Determine the [X, Y] coordinate at the center of the cell enclosing the given text.  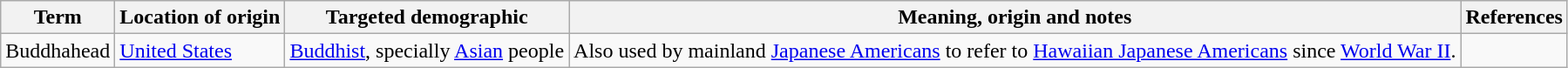
References [1515, 17]
United States [200, 51]
Meaning, origin and notes [1015, 17]
Location of origin [200, 17]
Buddhist, specially Asian people [427, 51]
Targeted demographic [427, 17]
Term [58, 17]
Buddhahead [58, 51]
Also used by mainland Japanese Americans to refer to Hawaiian Japanese Americans since World War II. [1015, 51]
